Find where the given text appears and provide that cell's center as [x, y] coordinate. 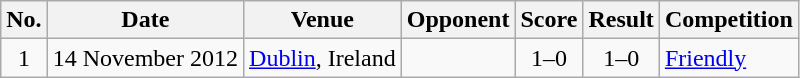
No. [24, 20]
Friendly [728, 58]
Result [621, 20]
Score [549, 20]
Opponent [458, 20]
14 November 2012 [145, 58]
Venue [323, 20]
1 [24, 58]
Date [145, 20]
Competition [728, 20]
Dublin, Ireland [323, 58]
